Search for the cell housing the specified text and yield its (X, Y) center coordinate. 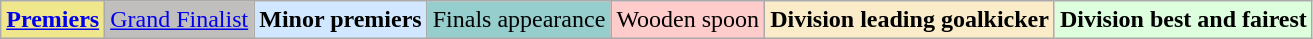
Premiers (53, 20)
Grand Finalist (180, 20)
Division leading goalkicker (910, 20)
Finals appearance (519, 20)
Wooden spoon (688, 20)
Division best and fairest (1183, 20)
Minor premiers (340, 20)
